Extract the (x, y) coordinate from the center of the cell holding the provided text.  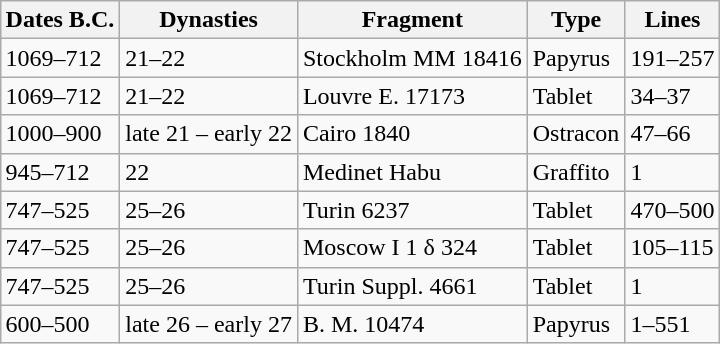
B. M. 10474 (412, 324)
Louvre E. 17173 (412, 96)
470–500 (672, 210)
late 21 – early 22 (209, 134)
Graffito (576, 172)
Cairo 1840 (412, 134)
Medinet Habu (412, 172)
Turin Suppl. 4661 (412, 286)
Lines (672, 20)
Dates B.C. (60, 20)
Moscow I 1 δ 324 (412, 248)
Stockholm MM 18416 (412, 58)
Fragment (412, 20)
47–66 (672, 134)
Type (576, 20)
34–37 (672, 96)
945–712 (60, 172)
late 26 – early 27 (209, 324)
Ostracon (576, 134)
Turin 6237 (412, 210)
1000–900 (60, 134)
22 (209, 172)
191–257 (672, 58)
1–551 (672, 324)
Dynasties (209, 20)
600–500 (60, 324)
105–115 (672, 248)
